Output the (x, y) coordinate of the center of the cell containing the given text.  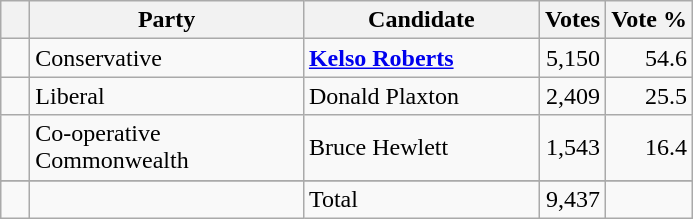
Bruce Hewlett (421, 148)
Party (167, 20)
16.4 (650, 148)
Total (421, 199)
1,543 (572, 148)
Candidate (421, 20)
5,150 (572, 58)
2,409 (572, 96)
Donald Plaxton (421, 96)
Conservative (167, 58)
Liberal (167, 96)
Kelso Roberts (421, 58)
54.6 (650, 58)
Co-operative Commonwealth (167, 148)
Vote % (650, 20)
9,437 (572, 199)
Votes (572, 20)
25.5 (650, 96)
